Determine the (x, y) coordinate at the center of the cell enclosing the given text.  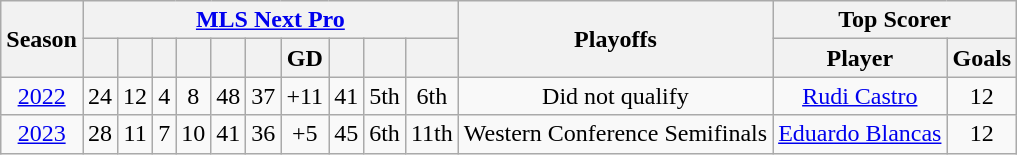
GD (305, 58)
37 (264, 96)
8 (194, 96)
MLS Next Pro (270, 20)
11th (432, 134)
10 (194, 134)
36 (264, 134)
Player (860, 58)
11 (136, 134)
Goals (982, 58)
24 (100, 96)
+11 (305, 96)
Rudi Castro (860, 96)
45 (346, 134)
7 (164, 134)
Eduardo Blancas (860, 134)
Did not qualify (615, 96)
28 (100, 134)
Western Conference Semifinals (615, 134)
2023 (42, 134)
4 (164, 96)
+5 (305, 134)
2022 (42, 96)
Playoffs (615, 39)
48 (228, 96)
5th (385, 96)
Top Scorer (895, 20)
Season (42, 39)
